Detect which cell encompasses the target text, then output its [x, y] center coordinate. 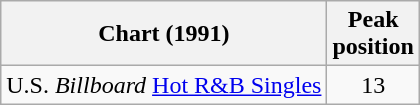
U.S. Billboard Hot R&B Singles [164, 85]
13 [373, 85]
Chart (1991) [164, 34]
Peakposition [373, 34]
